Output the [X, Y] coordinate of the center of the cell containing the given text.  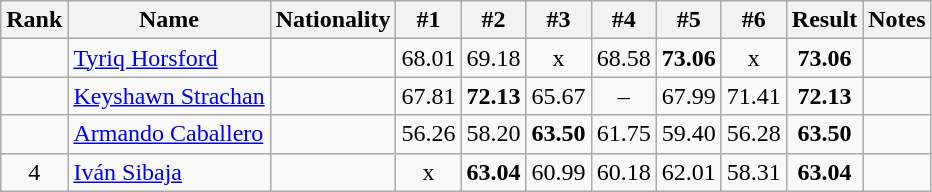
56.28 [754, 134]
#2 [494, 20]
Nationality [333, 20]
58.31 [754, 172]
4 [34, 172]
61.75 [624, 134]
60.99 [558, 172]
56.26 [428, 134]
60.18 [624, 172]
#6 [754, 20]
69.18 [494, 58]
62.01 [688, 172]
#5 [688, 20]
Armando Caballero [169, 134]
– [624, 96]
67.99 [688, 96]
68.58 [624, 58]
71.41 [754, 96]
Tyriq Horsford [169, 58]
67.81 [428, 96]
Result [824, 20]
65.67 [558, 96]
Rank [34, 20]
68.01 [428, 58]
#1 [428, 20]
Iván Sibaja [169, 172]
#4 [624, 20]
58.20 [494, 134]
59.40 [688, 134]
Keyshawn Strachan [169, 96]
#3 [558, 20]
Name [169, 20]
Notes [897, 20]
